Scan for the cell matching the given text and deliver its [X, Y] coordinate at center. 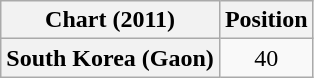
South Korea (Gaon) [110, 58]
Chart (2011) [110, 20]
40 [266, 58]
Position [266, 20]
